Search for the cell housing the specified text and yield its [X, Y] center coordinate. 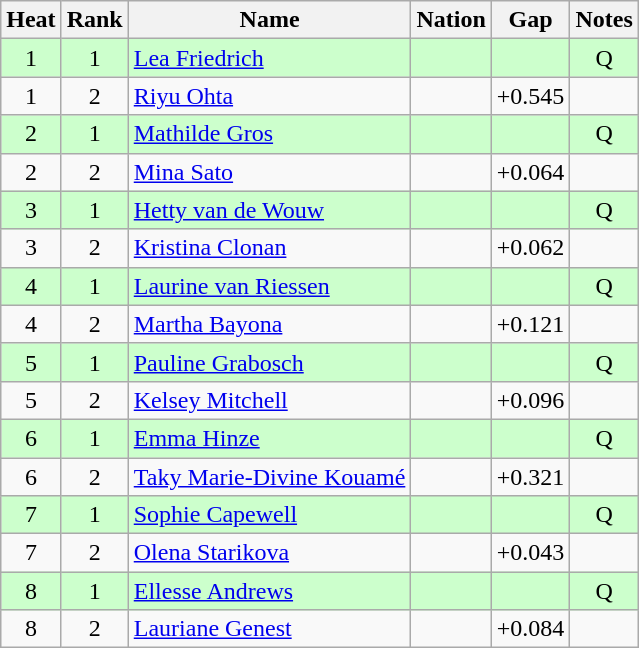
Heat [31, 20]
Martha Bayona [270, 324]
+0.064 [530, 172]
Emma Hinze [270, 438]
Kristina Clonan [270, 248]
Riyu Ohta [270, 96]
Name [270, 20]
Rank [94, 20]
+0.121 [530, 324]
Mathilde Gros [270, 134]
Hetty van de Wouw [270, 210]
Nation [451, 20]
Kelsey Mitchell [270, 400]
+0.062 [530, 248]
Pauline Grabosch [270, 362]
+0.545 [530, 96]
Sophie Capewell [270, 515]
Ellesse Andrews [270, 591]
Lea Friedrich [270, 58]
+0.321 [530, 477]
+0.043 [530, 553]
Olena Starikova [270, 553]
Laurine van Riessen [270, 286]
+0.084 [530, 629]
Mina Sato [270, 172]
Gap [530, 20]
+0.096 [530, 400]
Notes [604, 20]
Taky Marie-Divine Kouamé [270, 477]
Lauriane Genest [270, 629]
